From the cell containing the given text, extract its center point as (x, y) coordinate. 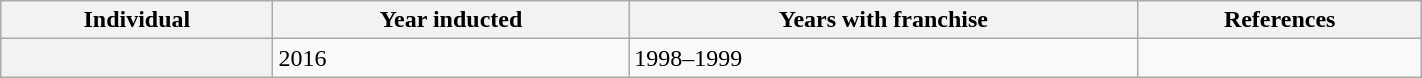
References (1280, 20)
Individual (137, 20)
1998–1999 (884, 58)
Years with franchise (884, 20)
2016 (451, 58)
Year inducted (451, 20)
